Extract the [X, Y] coordinate from the center of the cell holding the provided text.  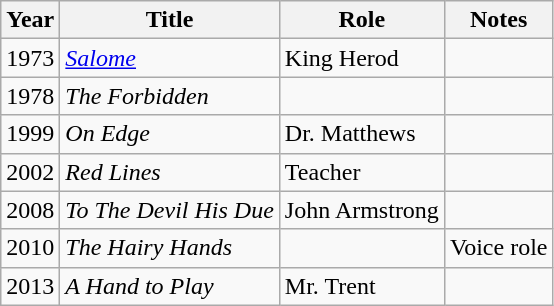
The Hairy Hands [170, 248]
2013 [30, 286]
King Herod [362, 58]
Mr. Trent [362, 286]
2010 [30, 248]
Title [170, 20]
Year [30, 20]
Teacher [362, 172]
Voice role [498, 248]
Dr. Matthews [362, 134]
Salome [170, 58]
1978 [30, 96]
On Edge [170, 134]
1999 [30, 134]
To The Devil His Due [170, 210]
1973 [30, 58]
The Forbidden [170, 96]
Notes [498, 20]
Role [362, 20]
2008 [30, 210]
Red Lines [170, 172]
John Armstrong [362, 210]
2002 [30, 172]
A Hand to Play [170, 286]
